Extract the (x, y) coordinate from the center of the cell holding the provided text.  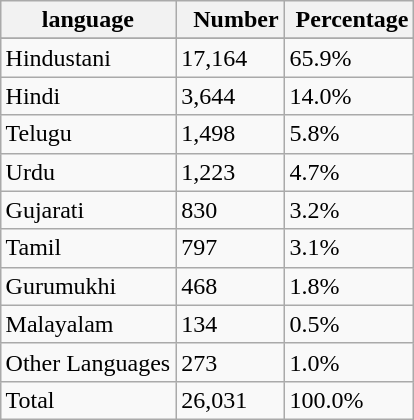
830 (230, 210)
3,644 (230, 96)
273 (230, 362)
1.8% (349, 286)
0.5% (349, 324)
3.1% (349, 248)
Hindi (88, 96)
468 (230, 286)
134 (230, 324)
1.0% (349, 362)
1,223 (230, 172)
Number (230, 20)
Hindustani (88, 58)
Gujarati (88, 210)
3.2% (349, 210)
65.9% (349, 58)
Telugu (88, 134)
797 (230, 248)
14.0% (349, 96)
26,031 (230, 400)
5.8% (349, 134)
Tamil (88, 248)
100.0% (349, 400)
Other Languages (88, 362)
Malayalam (88, 324)
1,498 (230, 134)
17,164 (230, 58)
Total (88, 400)
4.7% (349, 172)
Percentage (349, 20)
language (88, 20)
Urdu (88, 172)
Gurumukhi (88, 286)
